Find where the given text appears and provide that cell's center as (X, Y) coordinate. 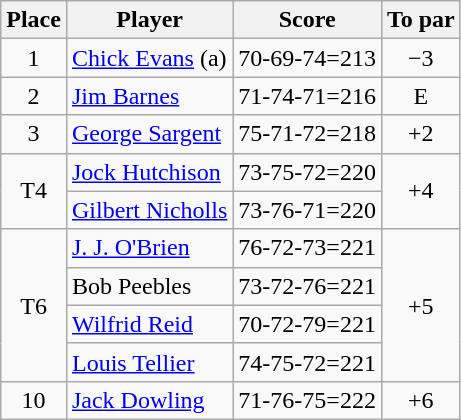
George Sargent (149, 134)
3 (34, 134)
Jock Hutchison (149, 172)
Gilbert Nicholls (149, 210)
−3 (420, 58)
71-74-71=216 (308, 96)
Score (308, 20)
+4 (420, 191)
Jack Dowling (149, 400)
Player (149, 20)
70-69-74=213 (308, 58)
Wilfrid Reid (149, 324)
+2 (420, 134)
1 (34, 58)
T4 (34, 191)
74-75-72=221 (308, 362)
To par (420, 20)
10 (34, 400)
Place (34, 20)
73-72-76=221 (308, 286)
73-75-72=220 (308, 172)
70-72-79=221 (308, 324)
Jim Barnes (149, 96)
T6 (34, 305)
76-72-73=221 (308, 248)
75-71-72=218 (308, 134)
73-76-71=220 (308, 210)
Louis Tellier (149, 362)
+5 (420, 305)
+6 (420, 400)
E (420, 96)
Bob Peebles (149, 286)
Chick Evans (a) (149, 58)
2 (34, 96)
J. J. O'Brien (149, 248)
71-76-75=222 (308, 400)
